Capture the cell that displays the provided text and extract its [X, Y] central coordinate. 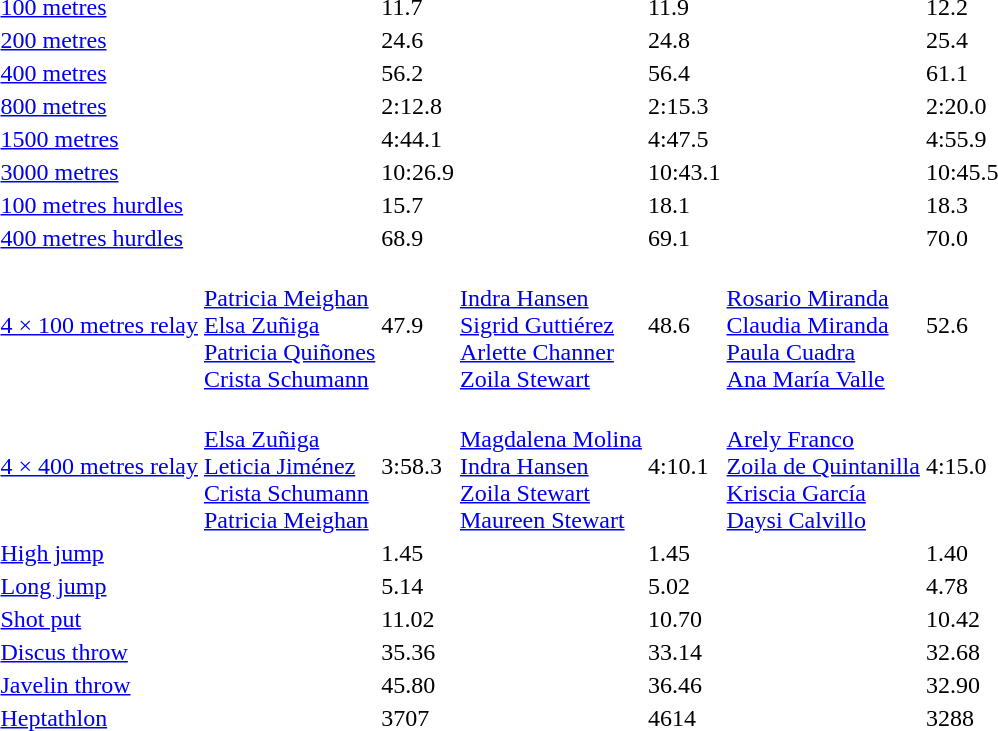
24.8 [684, 40]
45.80 [418, 685]
4:47.5 [684, 139]
2:12.8 [418, 106]
5.02 [684, 586]
Arely FrancoZoila de QuintanillaKriscia GarcíaDaysi Calvillo [823, 466]
35.36 [418, 652]
Indra HansenSigrid GuttiérezArlette ChannerZoila Stewart [550, 325]
33.14 [684, 652]
10:26.9 [418, 172]
Elsa ZuñigaLeticia JiménezCrista SchumannPatricia Meighan [289, 466]
Rosario MirandaClaudia MirandaPaula CuadraAna María Valle [823, 325]
68.9 [418, 238]
36.46 [684, 685]
15.7 [418, 205]
48.6 [684, 325]
69.1 [684, 238]
2:15.3 [684, 106]
56.2 [418, 73]
Patricia MeighanElsa ZuñigaPatricia QuiñonesCrista Schumann [289, 325]
4:10.1 [684, 466]
24.6 [418, 40]
5.14 [418, 586]
47.9 [418, 325]
11.02 [418, 619]
10:43.1 [684, 172]
4:44.1 [418, 139]
Magdalena MolinaIndra HansenZoila StewartMaureen Stewart [550, 466]
56.4 [684, 73]
3:58.3 [418, 466]
18.1 [684, 205]
10.70 [684, 619]
